Locate the cell with the specified text and output its [x, y] center coordinate. 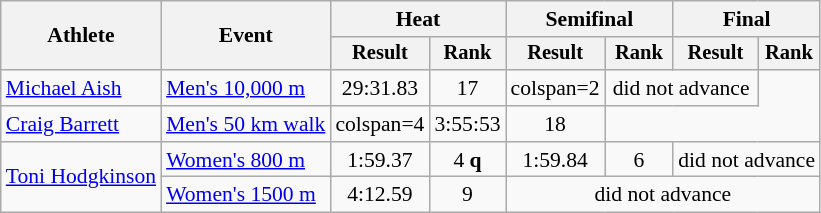
3:55:53 [467, 124]
1:59.84 [556, 160]
Women's 800 m [246, 160]
6 [640, 160]
Women's 1500 m [246, 195]
colspan=2 [556, 88]
Event [246, 36]
Heat [418, 19]
9 [467, 195]
18 [556, 124]
Athlete [81, 36]
Michael Aish [81, 88]
Craig Barrett [81, 124]
Men's 50 km walk [246, 124]
colspan=4 [380, 124]
1:59.37 [380, 160]
Final [746, 19]
4:12.59 [380, 195]
Men's 10,000 m [246, 88]
Semifinal [590, 19]
Toni Hodgkinson [81, 178]
29:31.83 [380, 88]
17 [467, 88]
4 q [467, 160]
